Search for the cell housing the specified text and yield its [X, Y] center coordinate. 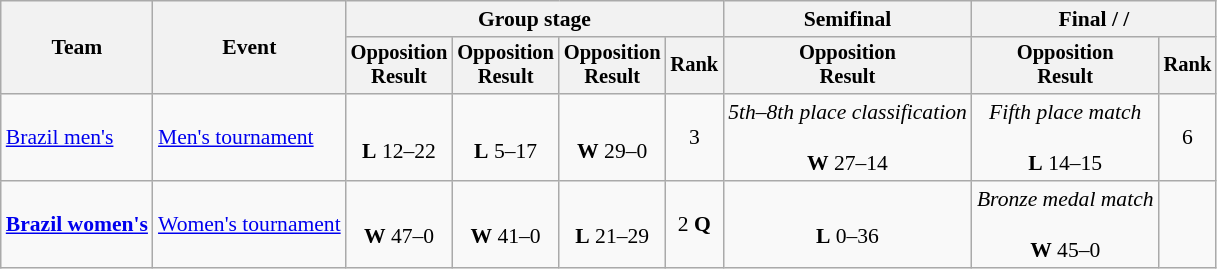
6 [1188, 138]
3 [694, 138]
L 5–17 [506, 138]
Event [250, 48]
Team [77, 48]
W 29–0 [612, 138]
5th–8th place classificationW 27–14 [848, 138]
Group stage [534, 19]
L 21–29 [612, 224]
Final / / [1094, 19]
Bronze medal matchW 45–0 [1066, 224]
Men's tournament [250, 138]
Brazil men's [77, 138]
Brazil women's [77, 224]
W 47–0 [400, 224]
L 0–36 [848, 224]
Fifth place matchL 14–15 [1066, 138]
2 Q [694, 224]
Semifinal [848, 19]
L 12–22 [400, 138]
W 41–0 [506, 224]
Women's tournament [250, 224]
